Find where the given text appears and provide that cell's center as [x, y] coordinate. 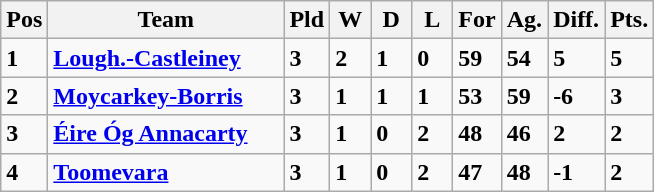
54 [524, 58]
Pts. [630, 20]
Team [166, 20]
Toomevara [166, 172]
-1 [576, 172]
53 [477, 96]
L [432, 20]
Ag. [524, 20]
D [392, 20]
Pos [24, 20]
For [477, 20]
Éire Óg Annacarty [166, 134]
4 [24, 172]
Pld [307, 20]
-6 [576, 96]
47 [477, 172]
Diff. [576, 20]
Moycarkey-Borris [166, 96]
W [350, 20]
46 [524, 134]
Lough.-Castleiney [166, 58]
